From the cell containing the given text, extract its center point as (x, y) coordinate. 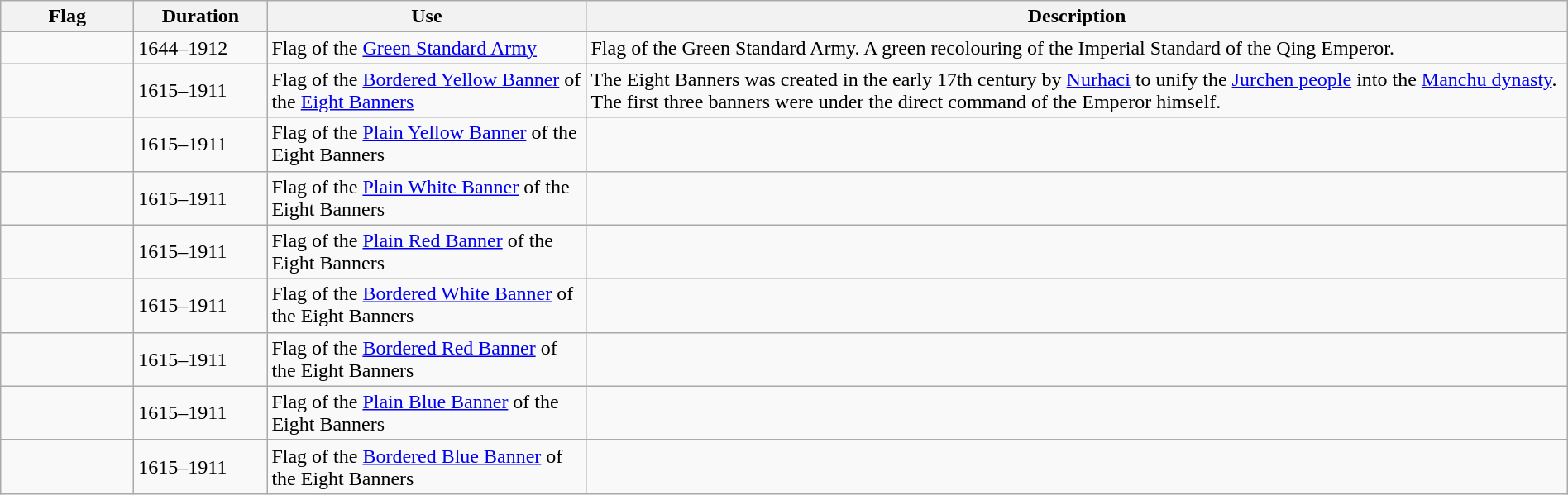
1644–1912 (200, 48)
Flag of the Plain Yellow Banner of the Eight Banners (427, 144)
Use (427, 17)
Flag of the Bordered Yellow Banner of the Eight Banners (427, 91)
Flag of the Bordered Blue Banner of the Eight Banners (427, 466)
Flag of the Green Standard Army. A green recolouring of the Imperial Standard of the Qing Emperor. (1077, 48)
Flag of the Bordered Red Banner of the Eight Banners (427, 359)
Flag of the Green Standard Army (427, 48)
Flag of the Plain Blue Banner of the Eight Banners (427, 413)
Flag of the Plain Red Banner of the Eight Banners (427, 251)
Flag of the Bordered White Banner of the Eight Banners (427, 306)
Flag (68, 17)
Description (1077, 17)
Flag of the Plain White Banner of the Eight Banners (427, 198)
Duration (200, 17)
